From the cell containing the given text, extract its center point as [x, y] coordinate. 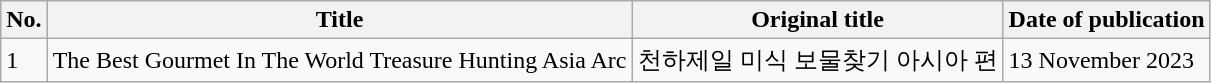
1 [24, 60]
Title [340, 20]
The Best Gourmet In The World Treasure Hunting Asia Arc [340, 60]
No. [24, 20]
Date of publication [1106, 20]
천하제일 미식 보물찾기 아시아 편 [818, 60]
Original title [818, 20]
13 November 2023 [1106, 60]
